For the text-containing cell, return its midpoint in [x, y] coordinate format. 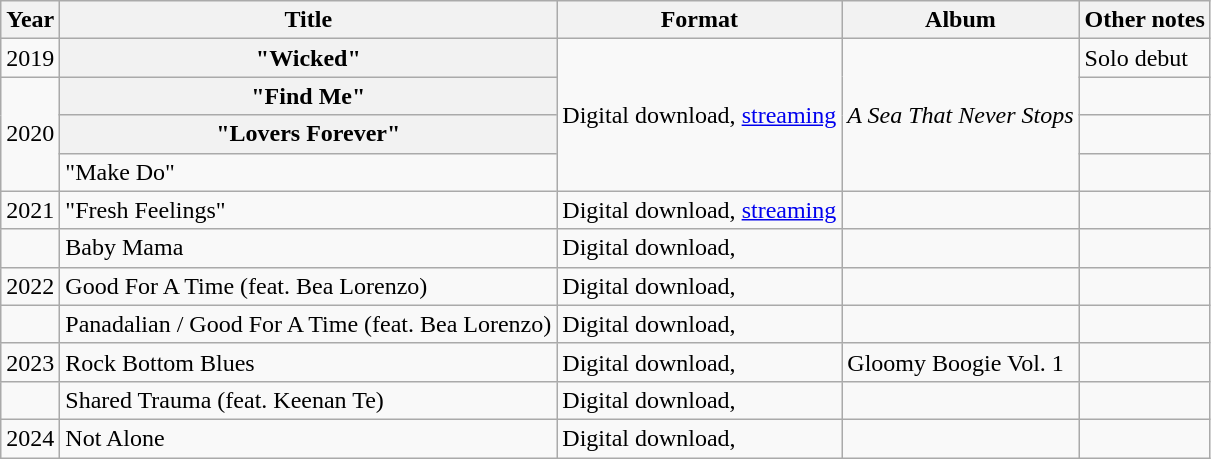
Format [700, 20]
Album [960, 20]
Baby Mama [308, 248]
Not Alone [308, 438]
2021 [30, 210]
"Find Me" [308, 96]
Year [30, 20]
Rock Bottom Blues [308, 362]
A Sea That Never Stops [960, 115]
2022 [30, 286]
Other notes [1144, 20]
"Wicked" [308, 58]
2020 [30, 134]
Panadalian / Good For A Time (feat. Bea Lorenzo) [308, 324]
Solo debut [1144, 58]
2024 [30, 438]
Shared Trauma (feat. Keenan Te) [308, 400]
Gloomy Boogie Vol. 1 [960, 362]
Good For A Time (feat. Bea Lorenzo) [308, 286]
"Fresh Feelings" [308, 210]
2019 [30, 58]
2023 [30, 362]
"Make Do" [308, 172]
Title [308, 20]
"Lovers Forever" [308, 134]
